Locate the cell with the specified text and output its (X, Y) center coordinate. 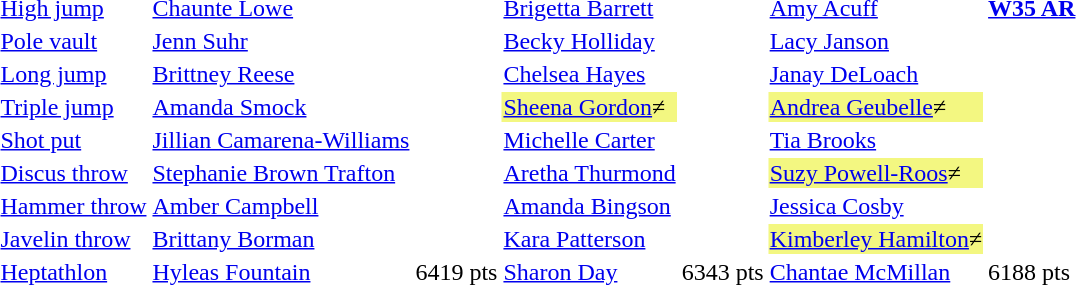
Stephanie Brown Trafton (281, 173)
Jessica Cosby (876, 206)
Janay DeLoach (876, 74)
Brittany Borman (281, 239)
Suzy Powell-Roos≠ (876, 173)
Kimberley Hamilton≠ (876, 239)
Amber Campbell (281, 206)
Brittney Reese (281, 74)
Sheena Gordon≠ (590, 107)
Andrea Geubelle≠ (876, 107)
Aretha Thurmond (590, 173)
Jenn Suhr (281, 41)
Chelsea Hayes (590, 74)
Kara Patterson (590, 239)
Amanda Smock (281, 107)
Lacy Janson (876, 41)
Jillian Camarena-Williams (281, 140)
Amanda Bingson (590, 206)
Michelle Carter (590, 140)
Becky Holliday (590, 41)
Tia Brooks (876, 140)
